For the text-containing cell, return its midpoint in (X, Y) coordinate format. 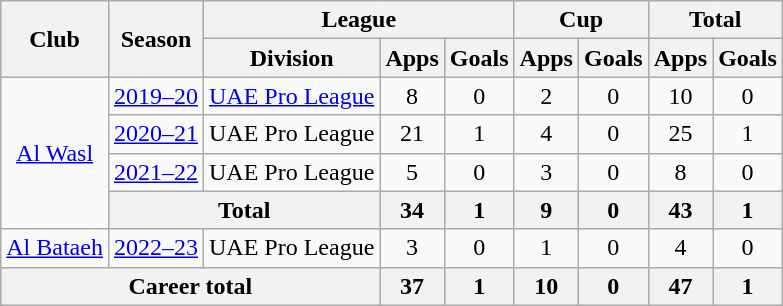
34 (412, 210)
25 (680, 134)
2021–22 (156, 172)
Al Bataeh (55, 248)
Al Wasl (55, 153)
2020–21 (156, 134)
21 (412, 134)
5 (412, 172)
2 (546, 96)
League (360, 20)
Season (156, 39)
37 (412, 286)
9 (546, 210)
Cup (581, 20)
Career total (190, 286)
2019–20 (156, 96)
Division (292, 58)
Club (55, 39)
47 (680, 286)
43 (680, 210)
2022–23 (156, 248)
